Capture the cell that displays the provided text and extract its [x, y] central coordinate. 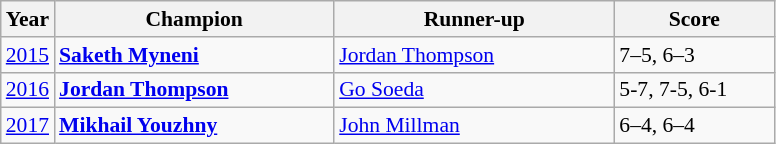
2017 [28, 126]
Champion [194, 19]
6–4, 6–4 [694, 126]
2016 [28, 90]
5-7, 7-5, 6-1 [694, 90]
Go Soeda [474, 90]
Score [694, 19]
Runner-up [474, 19]
John Millman [474, 126]
Saketh Myneni [194, 55]
Mikhail Youzhny [194, 126]
Year [28, 19]
2015 [28, 55]
7–5, 6–3 [694, 55]
